Scan for the cell matching the given text and deliver its [X, Y] coordinate at center. 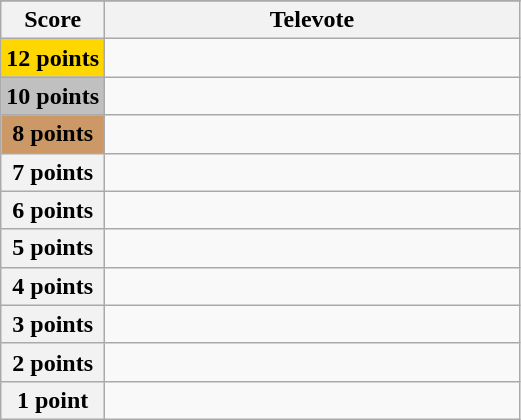
10 points [53, 96]
8 points [53, 134]
7 points [53, 172]
1 point [53, 400]
Score [53, 20]
4 points [53, 286]
5 points [53, 248]
Televote [312, 20]
6 points [53, 210]
2 points [53, 362]
3 points [53, 324]
12 points [53, 58]
